Determine the (x, y) coordinate at the center of the cell enclosing the given text.  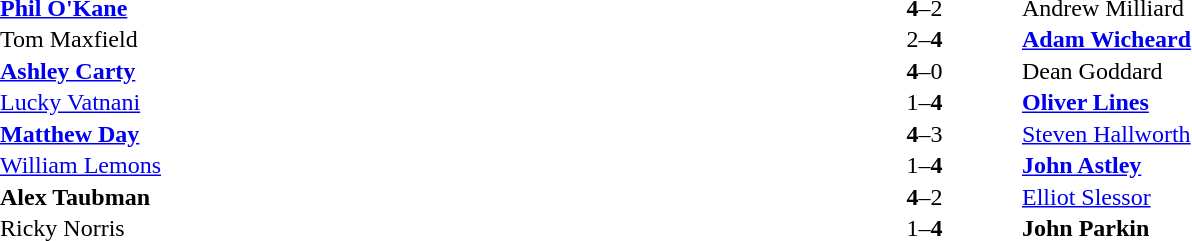
4–0 (924, 71)
4–2 (924, 197)
4–3 (924, 134)
2–4 (924, 39)
